Provide the (x, y) coordinate of the cell's center where the given text is located.  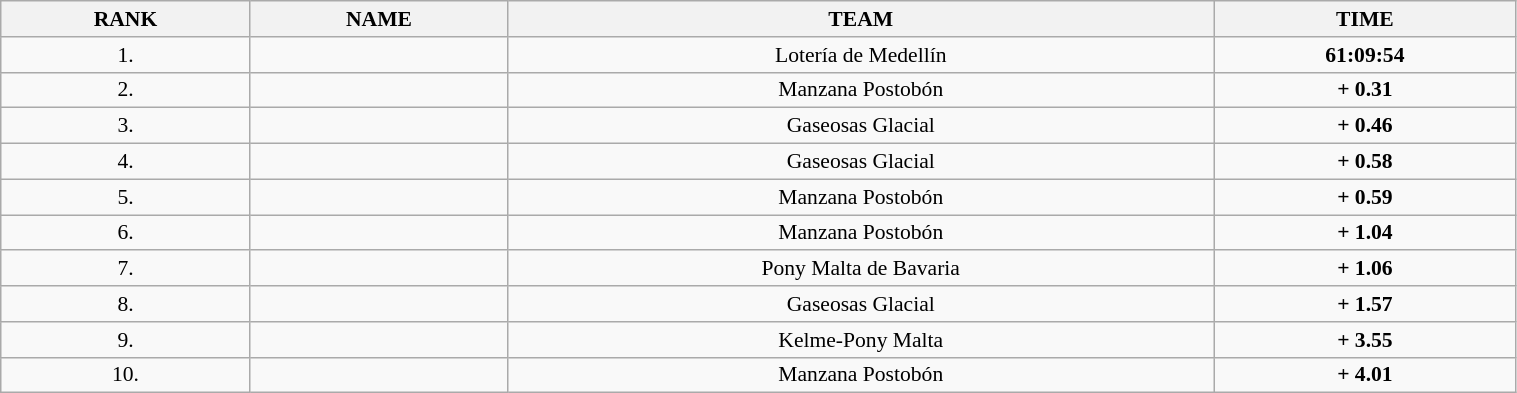
+ 0.58 (1365, 162)
+ 1.57 (1365, 304)
TEAM (861, 19)
+ 0.46 (1365, 126)
+ 0.31 (1365, 90)
7. (126, 269)
+ 1.06 (1365, 269)
4. (126, 162)
3. (126, 126)
61:09:54 (1365, 55)
10. (126, 375)
+ 3.55 (1365, 340)
+ 0.59 (1365, 197)
6. (126, 233)
RANK (126, 19)
9. (126, 340)
1. (126, 55)
Lotería de Medellín (861, 55)
NAME (379, 19)
+ 1.04 (1365, 233)
5. (126, 197)
Pony Malta de Bavaria (861, 269)
2. (126, 90)
8. (126, 304)
TIME (1365, 19)
+ 4.01 (1365, 375)
Kelme-Pony Malta (861, 340)
